Provide the [x, y] coordinate of the cell's center where the given text is located.  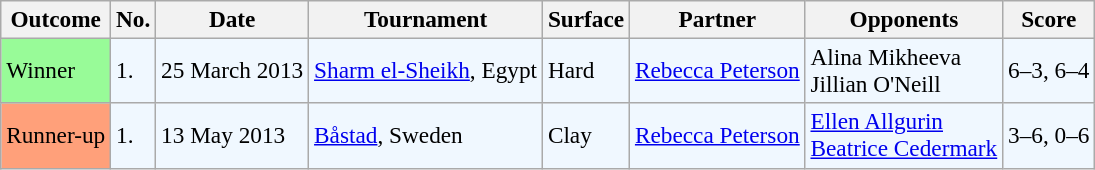
25 March 2013 [232, 70]
3–6, 0–6 [1049, 136]
Winner [56, 70]
Date [232, 19]
Partner [718, 19]
No. [134, 19]
Båstad, Sweden [426, 136]
Runner-up [56, 136]
Clay [586, 136]
Outcome [56, 19]
13 May 2013 [232, 136]
Surface [586, 19]
Opponents [904, 19]
Alina Mikheeva Jillian O'Neill [904, 70]
Hard [586, 70]
6–3, 6–4 [1049, 70]
Score [1049, 19]
Sharm el-Sheikh, Egypt [426, 70]
Ellen Allgurin Beatrice Cedermark [904, 136]
Tournament [426, 19]
